Extract the (x, y) coordinate from the center of the cell holding the provided text.  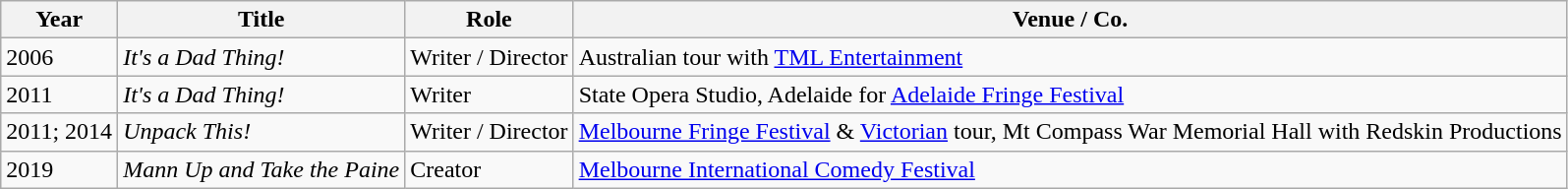
Unpack This! (261, 132)
Melbourne International Comedy Festival (1070, 169)
2011; 2014 (59, 132)
2019 (59, 169)
Melbourne Fringe Festival & Victorian tour, Mt Compass War Memorial Hall with Redskin Productions (1070, 132)
2011 (59, 94)
Title (261, 20)
Venue / Co. (1070, 20)
Mann Up and Take the Paine (261, 169)
Australian tour with TML Entertainment (1070, 57)
2006 (59, 57)
Writer (490, 94)
Creator (490, 169)
Year (59, 20)
State Opera Studio, Adelaide for Adelaide Fringe Festival (1070, 94)
Role (490, 20)
